For the text-containing cell, return its midpoint in [X, Y] coordinate format. 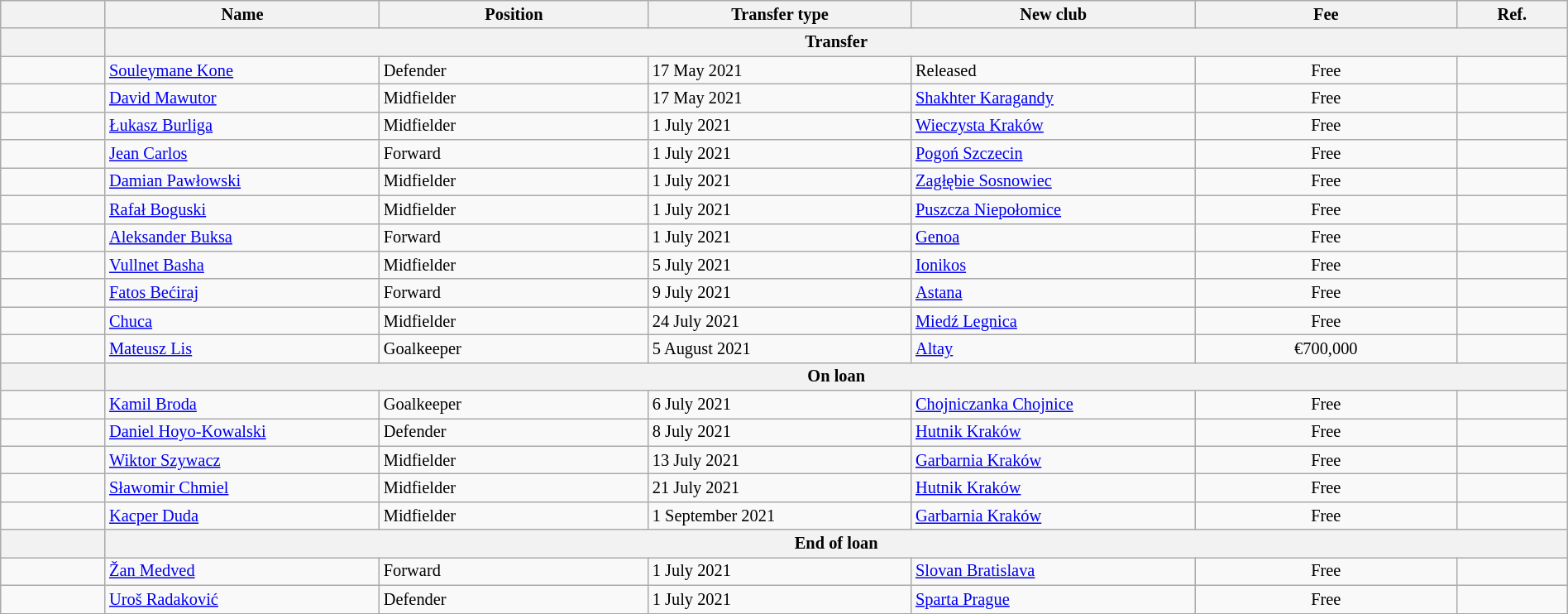
End of loan [836, 544]
13 July 2021 [780, 460]
Fatos Bećiraj [242, 293]
David Mawutor [242, 98]
Shakhter Karagandy [1054, 98]
Daniel Hoyo-Kowalski [242, 432]
Genoa [1054, 237]
Pogoń Szczecin [1054, 154]
On loan [836, 377]
Vullnet Basha [242, 265]
Aleksander Buksa [242, 237]
Released [1054, 70]
Transfer [836, 42]
Souleymane Kone [242, 70]
Sparta Prague [1054, 599]
Ionikos [1054, 265]
Ref. [1512, 14]
€700,000 [1326, 348]
Łukasz Burliga [242, 126]
Name [242, 14]
Fee [1326, 14]
Puszcza Niepołomice [1054, 209]
Mateusz Lis [242, 348]
Chojniczanka Chojnice [1054, 405]
24 July 2021 [780, 321]
Kacper Duda [242, 516]
Jean Carlos [242, 154]
21 July 2021 [780, 487]
Position [514, 14]
New club [1054, 14]
Wiktor Szywacz [242, 460]
Žan Medved [242, 571]
Zagłębie Sosnowiec [1054, 181]
Miedź Legnica [1054, 321]
Slovan Bratislava [1054, 571]
9 July 2021 [780, 293]
Altay [1054, 348]
Kamil Broda [242, 405]
Damian Pawłowski [242, 181]
8 July 2021 [780, 432]
Chuca [242, 321]
Transfer type [780, 14]
1 September 2021 [780, 516]
6 July 2021 [780, 405]
5 August 2021 [780, 348]
Uroš Radaković [242, 599]
Sławomir Chmiel [242, 487]
Rafał Boguski [242, 209]
Astana [1054, 293]
5 July 2021 [780, 265]
Wieczysta Kraków [1054, 126]
